Locate the cell with the specified text and output its [x, y] center coordinate. 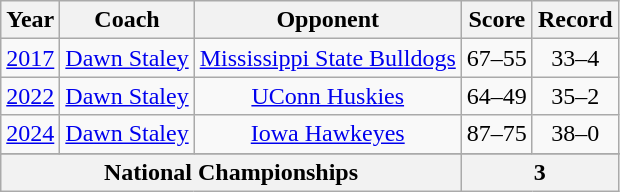
Mississippi State Bulldogs [328, 58]
2024 [30, 134]
National Championships [232, 172]
Record [575, 20]
64–49 [496, 96]
Iowa Hawkeyes [328, 134]
33–4 [575, 58]
Year [30, 20]
35–2 [575, 96]
Coach [127, 20]
3 [540, 172]
38–0 [575, 134]
2022 [30, 96]
67–55 [496, 58]
UConn Huskies [328, 96]
2017 [30, 58]
87–75 [496, 134]
Opponent [328, 20]
Score [496, 20]
